For the text-containing cell, return its midpoint in (X, Y) coordinate format. 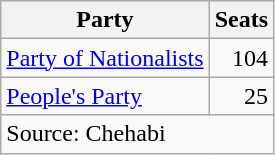
Seats (241, 20)
Party of Nationalists (105, 58)
People's Party (105, 96)
104 (241, 58)
25 (241, 96)
Party (105, 20)
Source: Chehabi (138, 134)
